From the cell containing the given text, extract its center point as [x, y] coordinate. 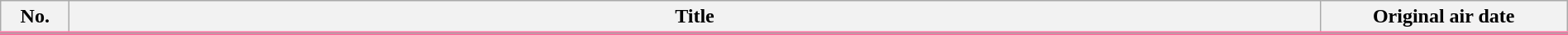
Original air date [1444, 17]
No. [35, 17]
Title [695, 17]
